Locate the cell with the specified text and output its [x, y] center coordinate. 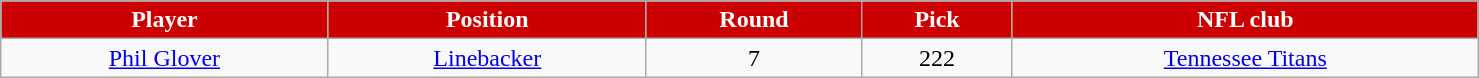
Linebacker [487, 58]
Pick [938, 20]
NFL club [1245, 20]
Phil Glover [164, 58]
Round [754, 20]
7 [754, 58]
Player [164, 20]
Position [487, 20]
Tennessee Titans [1245, 58]
222 [938, 58]
